For the text-containing cell, return its midpoint in (X, Y) coordinate format. 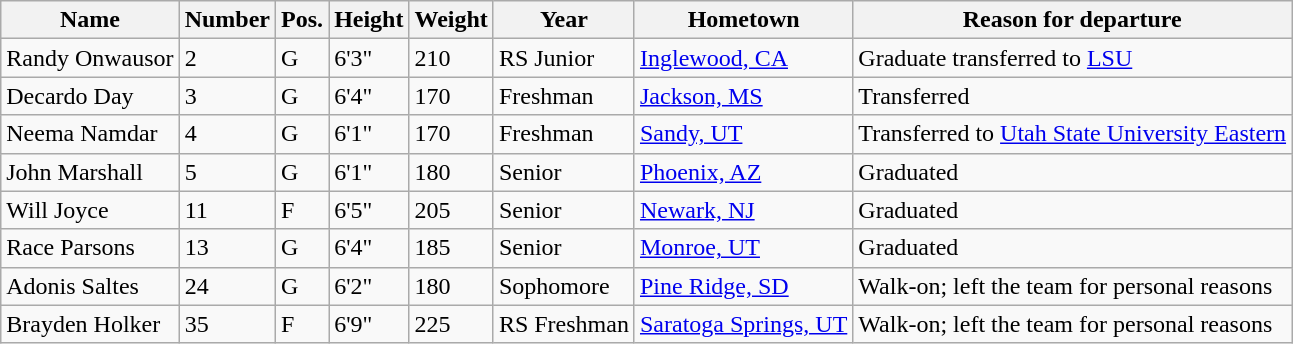
Brayden Holker (90, 324)
RS Junior (564, 58)
Number (227, 20)
35 (227, 324)
Sophomore (564, 286)
24 (227, 286)
Name (90, 20)
6'2" (369, 286)
Weight (451, 20)
2 (227, 58)
RS Freshman (564, 324)
Year (564, 20)
Neema Namdar (90, 134)
210 (451, 58)
225 (451, 324)
Pos. (302, 20)
4 (227, 134)
13 (227, 248)
Inglewood, CA (743, 58)
Transferred to Utah State University Eastern (1072, 134)
Graduate transferred to LSU (1072, 58)
Randy Onwausor (90, 58)
185 (451, 248)
5 (227, 172)
6'5" (369, 210)
205 (451, 210)
Reason for departure (1072, 20)
Pine Ridge, SD (743, 286)
John Marshall (90, 172)
Will Joyce (90, 210)
Monroe, UT (743, 248)
6'3" (369, 58)
Phoenix, AZ (743, 172)
11 (227, 210)
Decardo Day (90, 96)
Saratoga Springs, UT (743, 324)
Adonis Saltes (90, 286)
Race Parsons (90, 248)
6'9" (369, 324)
3 (227, 96)
Sandy, UT (743, 134)
Height (369, 20)
Hometown (743, 20)
Transferred (1072, 96)
Jackson, MS (743, 96)
Newark, NJ (743, 210)
